Return the [X, Y] coordinate for the center point of the cell that contains the specified text.  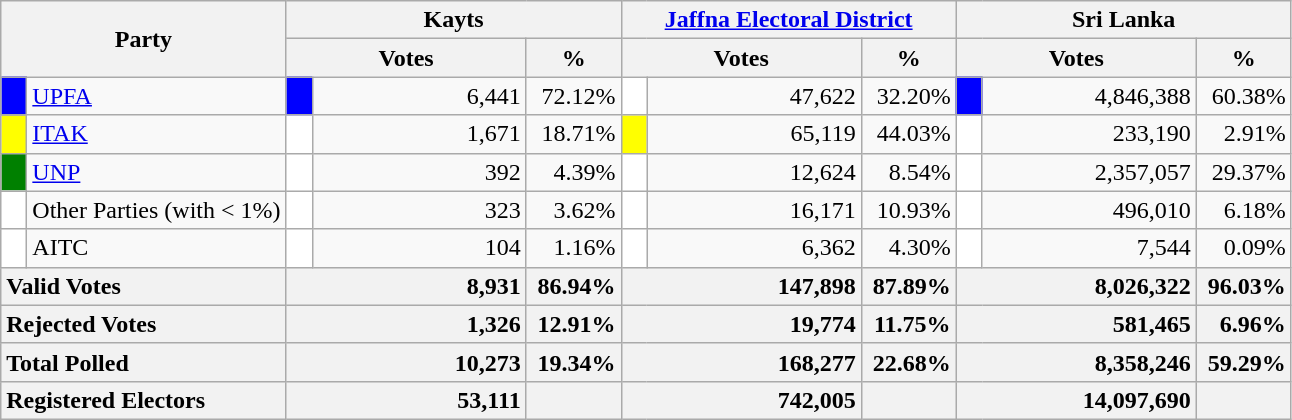
742,005 [741, 400]
32.20% [908, 96]
44.03% [908, 134]
6.96% [1244, 324]
11.75% [908, 324]
2.91% [1244, 134]
6,441 [419, 96]
Kayts [454, 20]
96.03% [1244, 286]
233,190 [1089, 134]
53,111 [406, 400]
86.94% [574, 286]
10,273 [406, 362]
87.89% [908, 286]
Sri Lanka [1124, 20]
UNP [156, 172]
19.34% [574, 362]
19,774 [741, 324]
65,119 [754, 134]
Rejected Votes [144, 324]
59.29% [1244, 362]
581,465 [1076, 324]
14,097,690 [1076, 400]
8,931 [406, 286]
47,622 [754, 96]
Jaffna Electoral District [788, 20]
6,362 [754, 248]
147,898 [741, 286]
104 [419, 248]
Total Polled [144, 362]
12.91% [574, 324]
0.09% [1244, 248]
29.37% [1244, 172]
6.18% [1244, 210]
Valid Votes [144, 286]
4.39% [574, 172]
AITC [156, 248]
1,671 [419, 134]
72.12% [574, 96]
8.54% [908, 172]
392 [419, 172]
4.30% [908, 248]
60.38% [1244, 96]
10.93% [908, 210]
Party [144, 39]
UPFA [156, 96]
323 [419, 210]
8,026,322 [1076, 286]
Other Parties (with < 1%) [156, 210]
496,010 [1089, 210]
18.71% [574, 134]
1.16% [574, 248]
22.68% [908, 362]
7,544 [1089, 248]
2,357,057 [1089, 172]
16,171 [754, 210]
1,326 [406, 324]
8,358,246 [1076, 362]
4,846,388 [1089, 96]
12,624 [754, 172]
Registered Electors [144, 400]
ITAK [156, 134]
168,277 [741, 362]
3.62% [574, 210]
